Capture the cell that displays the provided text and extract its [x, y] central coordinate. 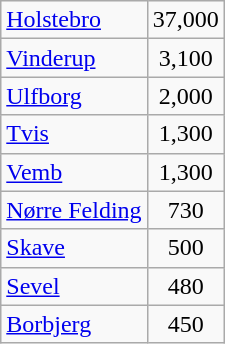
450 [186, 324]
Borbjerg [74, 324]
Nørre Felding [74, 210]
730 [186, 210]
Ulfborg [74, 96]
Skave [74, 248]
Sevel [74, 286]
Vemb [74, 172]
Tvis [74, 134]
500 [186, 248]
480 [186, 286]
3,100 [186, 58]
Vinderup [74, 58]
2,000 [186, 96]
Holstebro [74, 20]
37,000 [186, 20]
